Locate the cell with the specified text and output its [x, y] center coordinate. 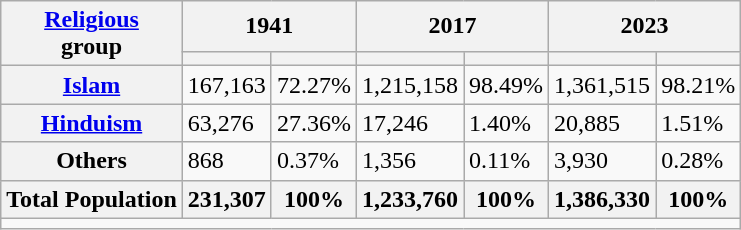
868 [226, 161]
Islam [92, 85]
0.11% [506, 161]
1,233,760 [410, 199]
20,885 [602, 123]
167,163 [226, 85]
0.37% [314, 161]
1,361,515 [602, 85]
Total Population [92, 199]
Hinduism [92, 123]
1,386,330 [602, 199]
17,246 [410, 123]
98.49% [506, 85]
3,930 [602, 161]
1,215,158 [410, 85]
63,276 [226, 123]
1941 [269, 26]
72.27% [314, 85]
2023 [645, 26]
231,307 [226, 199]
0.28% [698, 161]
Others [92, 161]
Religiousgroup [92, 34]
1,356 [410, 161]
2017 [452, 26]
1.40% [506, 123]
1.51% [698, 123]
27.36% [314, 123]
98.21% [698, 85]
